Return (X, Y) of the center of cell containing provided text 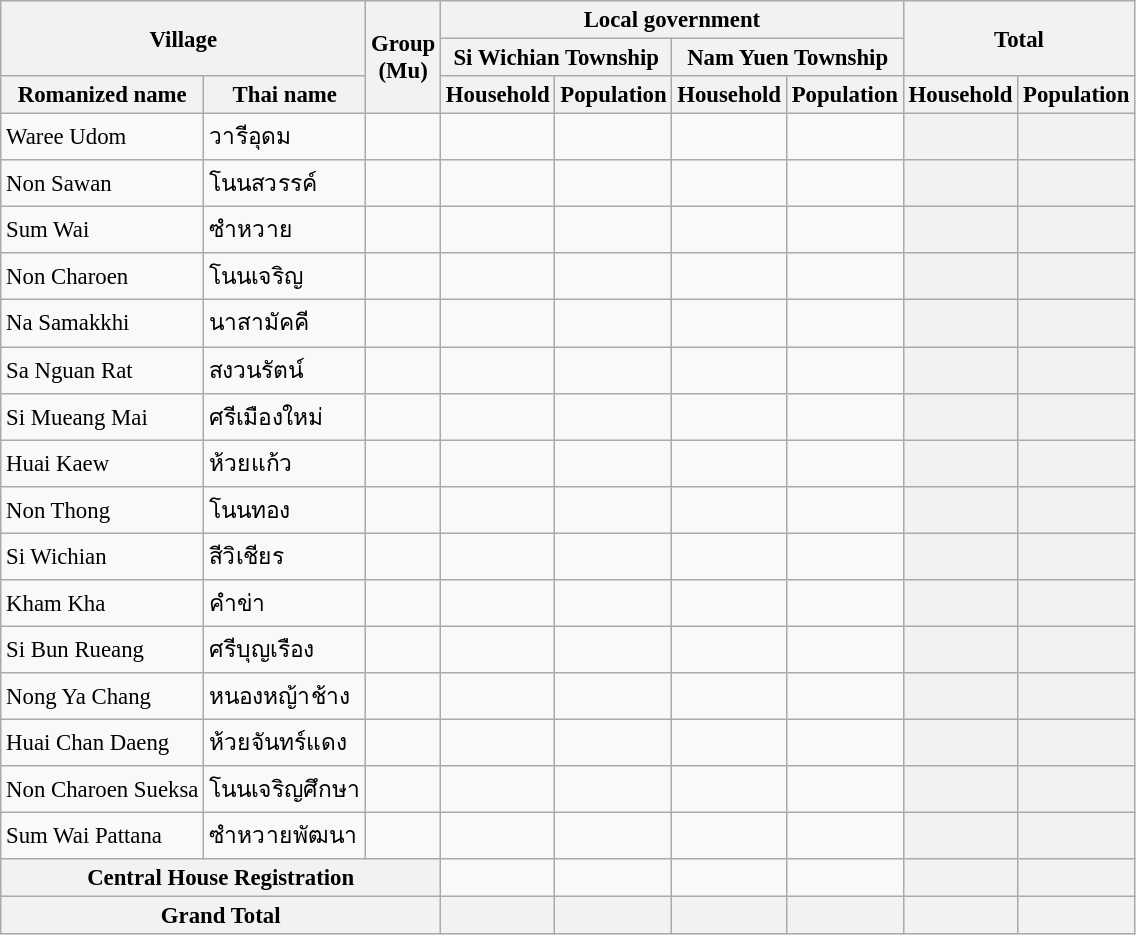
Si Wichian Township (556, 58)
ศรีบุญเรือง (285, 650)
Huai Chan Daeng (102, 742)
Group(Mu) (404, 58)
คำข่า (285, 604)
Huai Kaew (102, 464)
โนนทอง (285, 510)
Central House Registration (221, 878)
Total (1018, 38)
Kham Kha (102, 604)
สีวิเชียร (285, 556)
ห้วยแก้ว (285, 464)
Village (184, 38)
Si Bun Rueang (102, 650)
Na Samakkhi (102, 324)
Non Thong (102, 510)
โนนเจริญศึกษา (285, 790)
Non Sawan (102, 184)
Si Wichian (102, 556)
Sum Wai (102, 230)
Non Charoen (102, 278)
วารีอุดม (285, 138)
นาสามัคคี (285, 324)
Sum Wai Pattana (102, 836)
โนนสวรรค์ (285, 184)
สงวนรัตน์ (285, 370)
Local government (672, 20)
Romanized name (102, 95)
หนองหญ้าช้าง (285, 696)
ศรีเมืองใหม่ (285, 416)
Nong Ya Chang (102, 696)
ซำหวายพัฒนา (285, 836)
Nam Yuen Township (788, 58)
Waree Udom (102, 138)
โนนเจริญ (285, 278)
Non Charoen Sueksa (102, 790)
Si Mueang Mai (102, 416)
Thai name (285, 95)
ห้วยจันทร์แดง (285, 742)
Grand Total (221, 916)
ซำหวาย (285, 230)
Sa Nguan Rat (102, 370)
